Scan for the cell matching the given text and deliver its [X, Y] coordinate at center. 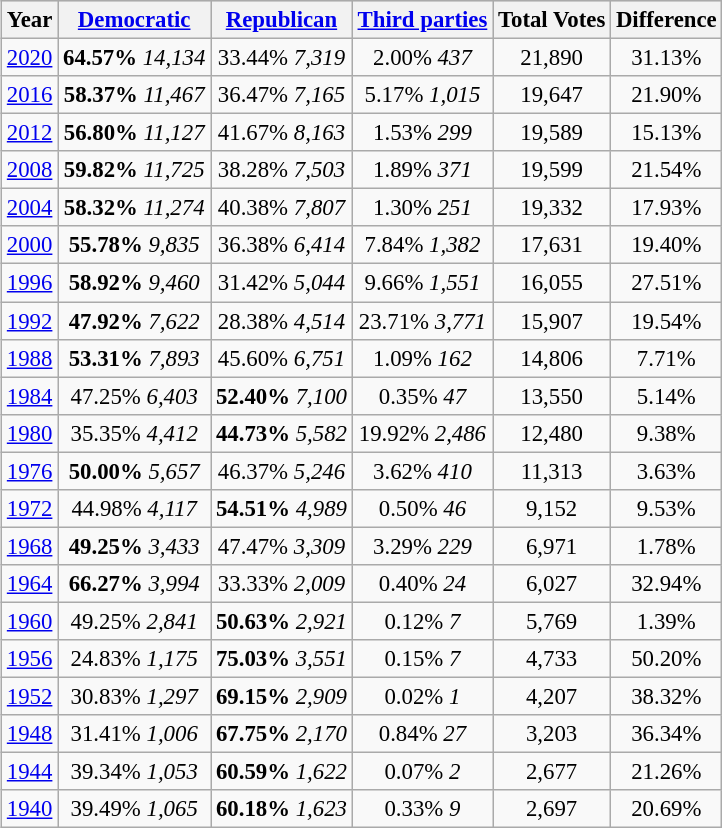
1.53% 299 [422, 133]
31.42% 5,044 [282, 283]
41.67% 8,163 [282, 133]
1944 [30, 772]
1.89% 371 [422, 170]
2008 [30, 170]
31.41% 1,006 [134, 734]
36.47% 7,165 [282, 95]
38.32% [666, 697]
19,599 [552, 170]
24.83% 1,175 [134, 659]
15.13% [666, 133]
55.78% 9,835 [134, 245]
44.98% 4,117 [134, 509]
0.15% 7 [422, 659]
Third parties [422, 20]
4,207 [552, 697]
11,313 [552, 471]
3.62% 410 [422, 471]
36.34% [666, 734]
1972 [30, 509]
40.38% 7,807 [282, 208]
0.40% 24 [422, 584]
45.60% 6,751 [282, 358]
47.47% 3,309 [282, 546]
19.54% [666, 321]
27.51% [666, 283]
3,203 [552, 734]
0.84% 27 [422, 734]
1960 [30, 621]
19,332 [552, 208]
47.25% 6,403 [134, 396]
50.20% [666, 659]
7.84% 1,382 [422, 245]
Year [30, 20]
1948 [30, 734]
5,769 [552, 621]
20.69% [666, 809]
1.39% [666, 621]
4,733 [552, 659]
44.73% 5,582 [282, 433]
33.33% 2,009 [282, 584]
Democratic [134, 20]
1.09% 162 [422, 358]
46.37% 5,246 [282, 471]
66.27% 3,994 [134, 584]
12,480 [552, 433]
21.90% [666, 95]
59.82% 11,725 [134, 170]
53.31% 7,893 [134, 358]
49.25% 2,841 [134, 621]
2012 [30, 133]
19.92% 2,486 [422, 433]
3.29% 229 [422, 546]
16,055 [552, 283]
2004 [30, 208]
52.40% 7,100 [282, 396]
47.92% 7,622 [134, 321]
30.83% 1,297 [134, 697]
6,027 [552, 584]
1976 [30, 471]
50.63% 2,921 [282, 621]
0.07% 2 [422, 772]
21.54% [666, 170]
75.03% 3,551 [282, 659]
23.71% 3,771 [422, 321]
28.38% 4,514 [282, 321]
5.14% [666, 396]
1988 [30, 358]
9.53% [666, 509]
58.92% 9,460 [134, 283]
39.49% 1,065 [134, 809]
2016 [30, 95]
1968 [30, 546]
60.18% 1,623 [282, 809]
60.59% 1,622 [282, 772]
67.75% 2,170 [282, 734]
1.78% [666, 546]
1952 [30, 697]
0.12% 7 [422, 621]
9.38% [666, 433]
2000 [30, 245]
0.02% 1 [422, 697]
38.28% 7,503 [282, 170]
3.63% [666, 471]
17,631 [552, 245]
64.57% 14,134 [134, 58]
49.25% 3,433 [134, 546]
13,550 [552, 396]
58.37% 11,467 [134, 95]
19,589 [552, 133]
Difference [666, 20]
1996 [30, 283]
19,647 [552, 95]
9,152 [552, 509]
1.30% 251 [422, 208]
1980 [30, 433]
0.35% 47 [422, 396]
Total Votes [552, 20]
6,971 [552, 546]
33.44% 7,319 [282, 58]
1984 [30, 396]
2.00% 437 [422, 58]
Republican [282, 20]
7.71% [666, 358]
2,677 [552, 772]
56.80% 11,127 [134, 133]
39.34% 1,053 [134, 772]
0.33% 9 [422, 809]
2,697 [552, 809]
1992 [30, 321]
17.93% [666, 208]
21,890 [552, 58]
21.26% [666, 772]
2020 [30, 58]
32.94% [666, 584]
50.00% 5,657 [134, 471]
36.38% 6,414 [282, 245]
0.50% 46 [422, 509]
5.17% 1,015 [422, 95]
14,806 [552, 358]
69.15% 2,909 [282, 697]
9.66% 1,551 [422, 283]
1940 [30, 809]
35.35% 4,412 [134, 433]
19.40% [666, 245]
31.13% [666, 58]
54.51% 4,989 [282, 509]
1956 [30, 659]
15,907 [552, 321]
1964 [30, 584]
58.32% 11,274 [134, 208]
